Detect which cell encompasses the target text, then output its [X, Y] center coordinate. 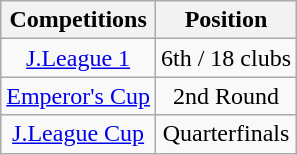
6th / 18 clubs [226, 58]
Quarterfinals [226, 134]
2nd Round [226, 96]
Competitions [78, 20]
Emperor's Cup [78, 96]
J.League 1 [78, 58]
J.League Cup [78, 134]
Position [226, 20]
